Detect which cell encompasses the target text, then output its (x, y) center coordinate. 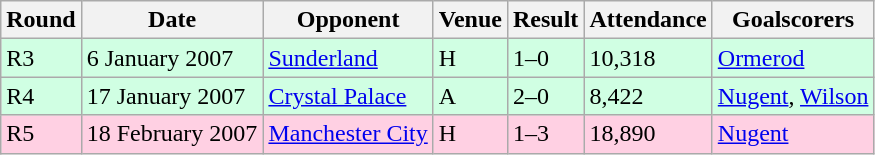
Venue (470, 20)
1–0 (545, 58)
Sunderland (348, 58)
17 January 2007 (172, 96)
Opponent (348, 20)
2–0 (545, 96)
Manchester City (348, 134)
6 January 2007 (172, 58)
R4 (41, 96)
Attendance (648, 20)
Date (172, 20)
A (470, 96)
Ormerod (793, 58)
18,890 (648, 134)
R5 (41, 134)
Crystal Palace (348, 96)
1–3 (545, 134)
Nugent, Wilson (793, 96)
Round (41, 20)
Goalscorers (793, 20)
R3 (41, 58)
8,422 (648, 96)
10,318 (648, 58)
18 February 2007 (172, 134)
Nugent (793, 134)
Result (545, 20)
